From the cell containing the given text, extract its center point as (X, Y) coordinate. 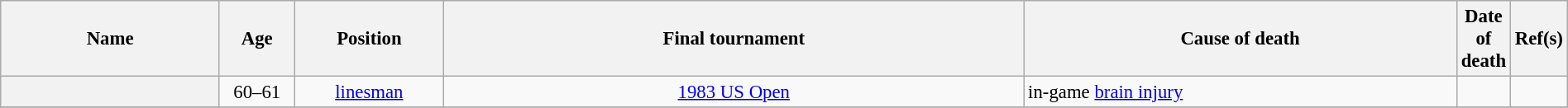
Name (111, 39)
Age (256, 39)
Final tournament (734, 39)
in-game brain injury (1241, 92)
Ref(s) (1538, 39)
linesman (369, 92)
Date of death (1484, 39)
60–61 (256, 92)
Position (369, 39)
1983 US Open (734, 92)
Cause of death (1241, 39)
